Return the [X, Y] coordinate for the center point of the cell that contains the specified text.  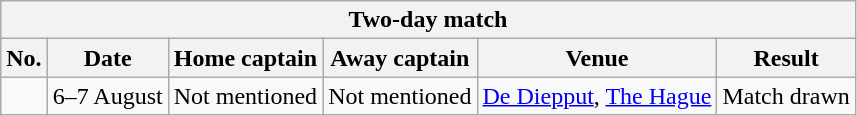
Result [786, 58]
Home captain [245, 58]
Venue [597, 58]
Two-day match [428, 20]
No. [24, 58]
Date [108, 58]
6–7 August [108, 96]
De Diepput, The Hague [597, 96]
Away captain [400, 58]
Match drawn [786, 96]
